Determine the [x, y] coordinate at the center of the cell enclosing the given text.  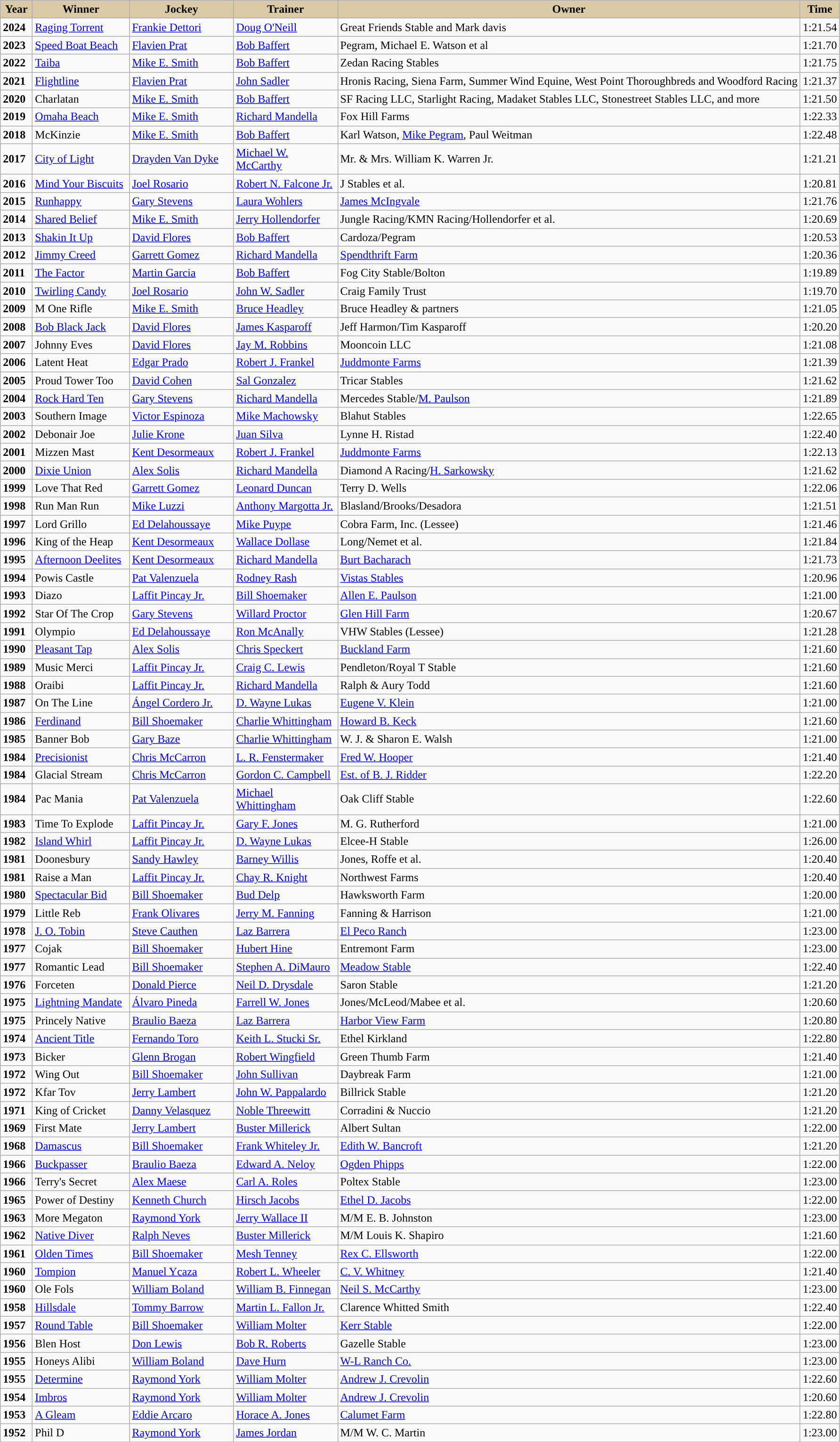
Hawksworth Farm [569, 895]
1997 [16, 524]
2020 [16, 99]
City of Light [81, 159]
Hubert Hine [285, 949]
Mesh Tenney [285, 1254]
John W. Pappalardo [285, 1092]
Honeys Alibi [81, 1361]
1983 [16, 824]
Sandy Hawley [182, 859]
2000 [16, 470]
Charlatan [81, 99]
Clarence Whitted Smith [569, 1307]
Dave Hurn [285, 1361]
Hillsdale [81, 1307]
2023 [16, 45]
2015 [16, 201]
William B. Finnegan [285, 1289]
Gazelle Stable [569, 1343]
Laura Wohlers [285, 201]
Little Reb [81, 913]
Ethel Kirkland [569, 1038]
Frank Olivares [182, 913]
1987 [16, 703]
Oraibi [81, 685]
Afternoon Deelites [81, 560]
2001 [16, 452]
Year [16, 9]
J Stables et al. [569, 183]
Vistas Stables [569, 578]
Cojak [81, 949]
Sal Gonzalez [285, 381]
Round Table [81, 1325]
Diamond A Racing/H. Sarkowsky [569, 470]
Ancient Title [81, 1038]
Donald Pierce [182, 985]
2012 [16, 255]
1986 [16, 721]
1:21.08 [820, 345]
Mr. & Mrs. William K. Warren Jr. [569, 159]
Blasland/Brooks/Desadora [569, 506]
Daybreak Farm [569, 1074]
Chay R. Knight [285, 877]
Robert L. Wheeler [285, 1272]
Pac Mania [81, 799]
2019 [16, 117]
Jerry M. Fanning [285, 913]
Buckpasser [81, 1164]
Robert Wingfield [285, 1056]
Lynne H. Ristad [569, 434]
Powis Castle [81, 578]
James McIngvale [569, 201]
1:22.65 [820, 416]
Fred W. Hooper [569, 757]
Howard B. Keck [569, 721]
Danny Velasquez [182, 1110]
1:20.67 [820, 614]
1:22.48 [820, 135]
2006 [16, 363]
2017 [16, 159]
Star Of The Crop [81, 614]
1:22.33 [820, 117]
Bud Delp [285, 895]
C. V. Whitney [569, 1272]
Taiba [81, 63]
1:21.51 [820, 506]
Olympio [81, 632]
Jerry Hollendorfer [285, 219]
1976 [16, 985]
Neil D. Drysdale [285, 985]
Wallace Dollase [285, 542]
El Peco Ranch [569, 931]
Winner [81, 9]
James Kasparoff [285, 327]
The Factor [81, 273]
W-L Ranch Co. [569, 1361]
Cardoza/Pegram [569, 237]
Meadow Stable [569, 967]
Billrick Stable [569, 1092]
Juan Silva [285, 434]
Spendthrift Farm [569, 255]
Mike Puype [285, 524]
Zedan Racing Stables [569, 63]
2010 [16, 291]
1:21.54 [820, 27]
Bob Black Jack [81, 327]
Jerry Wallace II [285, 1218]
Rex C. Ellsworth [569, 1254]
Time [820, 9]
2018 [16, 135]
Johnny Eves [81, 345]
Keith L. Stucki Sr. [285, 1038]
Proud Tower Too [81, 381]
Álvaro Pineda [182, 1003]
Spectacular Bid [81, 895]
John Sadler [285, 81]
Tommy Barrow [182, 1307]
Ole Fols [81, 1289]
1:21.84 [820, 542]
Native Diver [81, 1236]
Noble Threewitt [285, 1110]
Ron McAnally [285, 632]
1:22.06 [820, 488]
1974 [16, 1038]
1:19.70 [820, 291]
Mercedes Stable/M. Paulson [569, 398]
1961 [16, 1254]
Omaha Beach [81, 117]
2022 [16, 63]
Island Whirl [81, 842]
Ralph Neves [182, 1236]
Jones, Roffe et al. [569, 859]
Ogden Phipps [569, 1164]
2002 [16, 434]
Corradini & Nuccio [569, 1110]
Michael Whittingham [285, 799]
Alex Maese [182, 1182]
Bob R. Roberts [285, 1343]
Lord Grillo [81, 524]
McKinzie [81, 135]
1968 [16, 1146]
Glen Hill Farm [569, 614]
Jeff Harmon/Tim Kasparoff [569, 327]
Mike Machowsky [285, 416]
Mike Luzzi [182, 506]
Saron Stable [569, 985]
Fox Hill Farms [569, 117]
1:20.00 [820, 895]
Jungle Racing/KMN Racing/Hollendorfer et al. [569, 219]
Love That Red [81, 488]
A Gleam [81, 1415]
Terry's Secret [81, 1182]
Gary F. Jones [285, 824]
1:22.13 [820, 452]
1:20.36 [820, 255]
Edgar Prado [182, 363]
2013 [16, 237]
Fog City Stable/Bolton [569, 273]
1:21.76 [820, 201]
Runhappy [81, 201]
Frank Whiteley Jr. [285, 1146]
1:20.80 [820, 1021]
Victor Espinoza [182, 416]
Bicker [81, 1056]
Terry D. Wells [569, 488]
1962 [16, 1236]
1963 [16, 1218]
1995 [16, 560]
2007 [16, 345]
1:21.75 [820, 63]
Neil S. McCarthy [569, 1289]
King of the Heap [81, 542]
1954 [16, 1397]
Jockey [182, 9]
1:20.53 [820, 237]
Long/Nemet et al. [569, 542]
1:21.73 [820, 560]
1994 [16, 578]
Elcee-H Stable [569, 842]
Romantic Lead [81, 967]
1996 [16, 542]
Rock Hard Ten [81, 398]
1965 [16, 1200]
1:21.37 [820, 81]
Wing Out [81, 1074]
2003 [16, 416]
Music Merci [81, 667]
Stephen A. DiMauro [285, 967]
Entremont Farm [569, 949]
Jones/McLeod/Mabee et al. [569, 1003]
L. R. Fenstermaker [285, 757]
1:21.46 [820, 524]
1969 [16, 1128]
1958 [16, 1307]
1:22.20 [820, 775]
Calumet Farm [569, 1415]
1:21.05 [820, 309]
1953 [16, 1415]
Speed Boat Beach [81, 45]
1989 [16, 667]
John W. Sadler [285, 291]
Michael W. McCarthy [285, 159]
Northwest Farms [569, 877]
Willard Proctor [285, 614]
Manuel Ycaza [182, 1272]
Damascus [81, 1146]
1971 [16, 1110]
1979 [16, 913]
M. G. Rutherford [569, 824]
2014 [16, 219]
Lightning Mandate [81, 1003]
Doonesbury [81, 859]
1991 [16, 632]
Princely Native [81, 1021]
Karl Watson, Mike Pegram, Paul Weitman [569, 135]
Dixie Union [81, 470]
1973 [16, 1056]
Hronis Racing, Siena Farm, Summer Wind Equine, West Point Thoroughbreds and Woodford Racing [569, 81]
1:21.21 [820, 159]
Raise a Man [81, 877]
2008 [16, 327]
1957 [16, 1325]
Farrell W. Jones [285, 1003]
Bruce Headley [285, 309]
Glenn Brogan [182, 1056]
Ethel D. Jacobs [569, 1200]
1:26.00 [820, 842]
1990 [16, 649]
King of Cricket [81, 1110]
1985 [16, 739]
Pleasant Tap [81, 649]
Twirling Candy [81, 291]
Cobra Farm, Inc. (Lessee) [569, 524]
Mizzen Mast [81, 452]
2005 [16, 381]
1982 [16, 842]
Phil D [81, 1433]
Raging Torrent [81, 27]
Mooncoin LLC [569, 345]
Southern Image [81, 416]
Bruce Headley & partners [569, 309]
Determine [81, 1379]
2009 [16, 309]
1952 [16, 1433]
1988 [16, 685]
1:21.50 [820, 99]
Kfar Tov [81, 1092]
Hirsch Jacobs [285, 1200]
Buckland Farm [569, 649]
Owner [569, 9]
2021 [16, 81]
Pegram, Michael E. Watson et al [569, 45]
Jay M. Robbins [285, 345]
Power of Destiny [81, 1200]
Forceten [81, 985]
M/M E. B. Johnston [569, 1218]
Anthony Margotta Jr. [285, 506]
Fanning & Harrison [569, 913]
Poltex Stable [569, 1182]
Shared Belief [81, 219]
Time To Explode [81, 824]
Eugene V. Klein [569, 703]
1978 [16, 931]
Precisionist [81, 757]
Doug O'Neill [285, 27]
Glacial Stream [81, 775]
Martin L. Fallon Jr. [285, 1307]
2024 [16, 27]
Gordon C. Campbell [285, 775]
John Sullivan [285, 1074]
Blen Host [81, 1343]
First Mate [81, 1128]
Craig C. Lewis [285, 667]
Flightline [81, 81]
2004 [16, 398]
1:20.20 [820, 327]
Mind Your Biscuits [81, 183]
Kenneth Church [182, 1200]
J. O. Tobin [81, 931]
David Cohen [182, 381]
Edith W. Bancroft [569, 1146]
Tricar Stables [569, 381]
Blahut Stables [569, 416]
Ferdinand [81, 721]
Horace A. Jones [285, 1415]
Rodney Rash [285, 578]
W. J. & Sharon E. Walsh [569, 739]
Latent Heat [81, 363]
James Jordan [285, 1433]
Robert N. Falcone Jr. [285, 183]
Oak Cliff Stable [569, 799]
M/M W. C. Martin [569, 1433]
M/M Louis K. Shapiro [569, 1236]
Leonard Duncan [285, 488]
Ralph & Aury Todd [569, 685]
Albert Sultan [569, 1128]
Great Friends Stable and Mark davis [569, 27]
Ángel Cordero Jr. [182, 703]
Edward A. Neloy [285, 1164]
Banner Bob [81, 739]
Frankie Dettori [182, 27]
1980 [16, 895]
1993 [16, 596]
Diazo [81, 596]
Shakin It Up [81, 237]
Trainer [285, 9]
Run Man Run [81, 506]
Martin Garcia [182, 273]
Pendleton/Royal T Stable [569, 667]
2016 [16, 183]
Jimmy Creed [81, 255]
1:20.81 [820, 183]
Barney Willis [285, 859]
Est. of B. J. Ridder [569, 775]
1:21.28 [820, 632]
Imbros [81, 1397]
1999 [16, 488]
Tompion [81, 1272]
1:20.96 [820, 578]
Steve Cauthen [182, 931]
SF Racing LLC, Starlight Racing, Madaket Stables LLC, Stonestreet Stables LLC, and more [569, 99]
Olden Times [81, 1254]
Drayden Van Dyke [182, 159]
Debonair Joe [81, 434]
Kerr Stable [569, 1325]
Allen E. Paulson [569, 596]
Eddie Arcaro [182, 1415]
Craig Family Trust [569, 291]
Don Lewis [182, 1343]
1992 [16, 614]
Green Thumb Farm [569, 1056]
1:21.89 [820, 398]
VHW Stables (Lessee) [569, 632]
Julie Krone [182, 434]
Chris Speckert [285, 649]
1:21.70 [820, 45]
2011 [16, 273]
On The Line [81, 703]
More Megaton [81, 1218]
Carl A. Roles [285, 1182]
1998 [16, 506]
1:21.39 [820, 363]
1956 [16, 1343]
M One Rifle [81, 309]
1:19.89 [820, 273]
Burt Bacharach [569, 560]
Fernando Toro [182, 1038]
Gary Baze [182, 739]
1:20.69 [820, 219]
Harbor View Farm [569, 1021]
